Extract the [x, y] coordinate from the center of the cell holding the provided text.  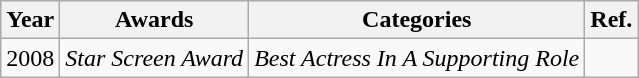
Ref. [612, 20]
Best Actress In A Supporting Role [417, 58]
Awards [154, 20]
2008 [30, 58]
Categories [417, 20]
Star Screen Award [154, 58]
Year [30, 20]
